From the cell containing the given text, extract its center point as [x, y] coordinate. 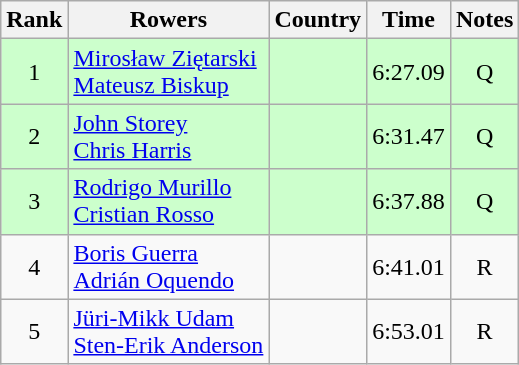
Time [409, 20]
John StoreyChris Harris [168, 136]
6:31.47 [409, 136]
Rodrigo MurilloCristian Rosso [168, 202]
6:41.01 [409, 266]
Mirosław ZiętarskiMateusz Biskup [168, 72]
Country [318, 20]
Notes [484, 20]
1 [34, 72]
6:27.09 [409, 72]
5 [34, 332]
2 [34, 136]
Jüri-Mikk UdamSten-Erik Anderson [168, 332]
Rank [34, 20]
Rowers [168, 20]
3 [34, 202]
6:53.01 [409, 332]
4 [34, 266]
Boris GuerraAdrián Oquendo [168, 266]
6:37.88 [409, 202]
